Pinpoint the cell where the given text exists, returning its [x, y] midpoint coordinate. 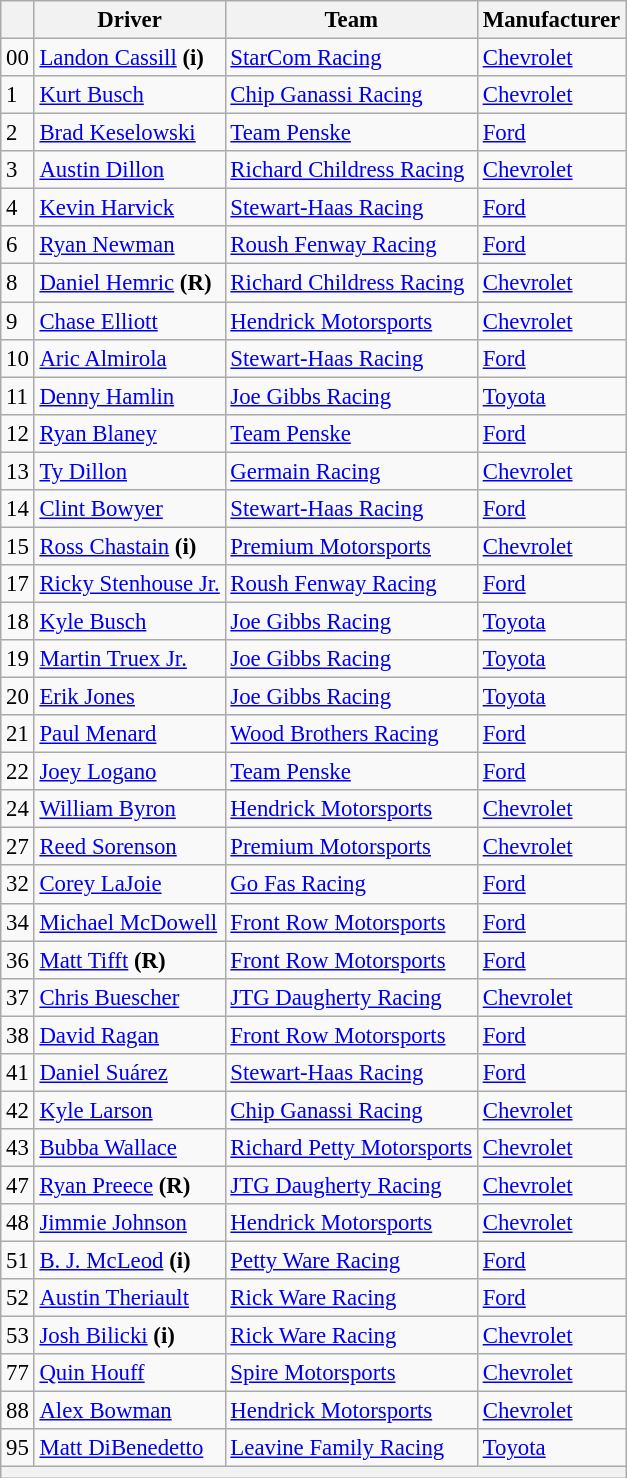
6 [18, 245]
Driver [130, 20]
24 [18, 809]
Denny Hamlin [130, 396]
Josh Bilicki (i) [130, 1336]
Jimmie Johnson [130, 1223]
Austin Theriault [130, 1298]
Landon Cassill (i) [130, 58]
9 [18, 321]
Team [351, 20]
12 [18, 433]
4 [18, 208]
B. J. McLeod (i) [130, 1261]
Joey Logano [130, 772]
Ty Dillon [130, 471]
Matt Tifft (R) [130, 960]
Alex Bowman [130, 1411]
3 [18, 170]
41 [18, 1073]
Kyle Busch [130, 621]
22 [18, 772]
Martin Truex Jr. [130, 659]
13 [18, 471]
Reed Sorenson [130, 847]
8 [18, 283]
95 [18, 1449]
32 [18, 885]
Erik Jones [130, 697]
Matt DiBenedetto [130, 1449]
21 [18, 734]
David Ragan [130, 1035]
43 [18, 1148]
Petty Ware Racing [351, 1261]
20 [18, 697]
10 [18, 358]
Corey LaJoie [130, 885]
William Byron [130, 809]
Daniel Suárez [130, 1073]
15 [18, 546]
42 [18, 1110]
Germain Racing [351, 471]
77 [18, 1373]
Manufacturer [551, 20]
Clint Bowyer [130, 509]
19 [18, 659]
51 [18, 1261]
36 [18, 960]
18 [18, 621]
Leavine Family Racing [351, 1449]
Wood Brothers Racing [351, 734]
38 [18, 1035]
Kurt Busch [130, 95]
Bubba Wallace [130, 1148]
Ryan Newman [130, 245]
52 [18, 1298]
Ricky Stenhouse Jr. [130, 584]
Paul Menard [130, 734]
Go Fas Racing [351, 885]
Kyle Larson [130, 1110]
Brad Keselowski [130, 133]
88 [18, 1411]
Kevin Harvick [130, 208]
2 [18, 133]
Ross Chastain (i) [130, 546]
48 [18, 1223]
Austin Dillon [130, 170]
1 [18, 95]
Ryan Preece (R) [130, 1185]
Quin Houff [130, 1373]
53 [18, 1336]
34 [18, 922]
00 [18, 58]
Richard Petty Motorsports [351, 1148]
StarCom Racing [351, 58]
Ryan Blaney [130, 433]
Chase Elliott [130, 321]
Daniel Hemric (R) [130, 283]
27 [18, 847]
Michael McDowell [130, 922]
Spire Motorsports [351, 1373]
Aric Almirola [130, 358]
47 [18, 1185]
14 [18, 509]
17 [18, 584]
11 [18, 396]
Chris Buescher [130, 997]
37 [18, 997]
